Extract the (x, y) coordinate from the center of the cell holding the provided text.  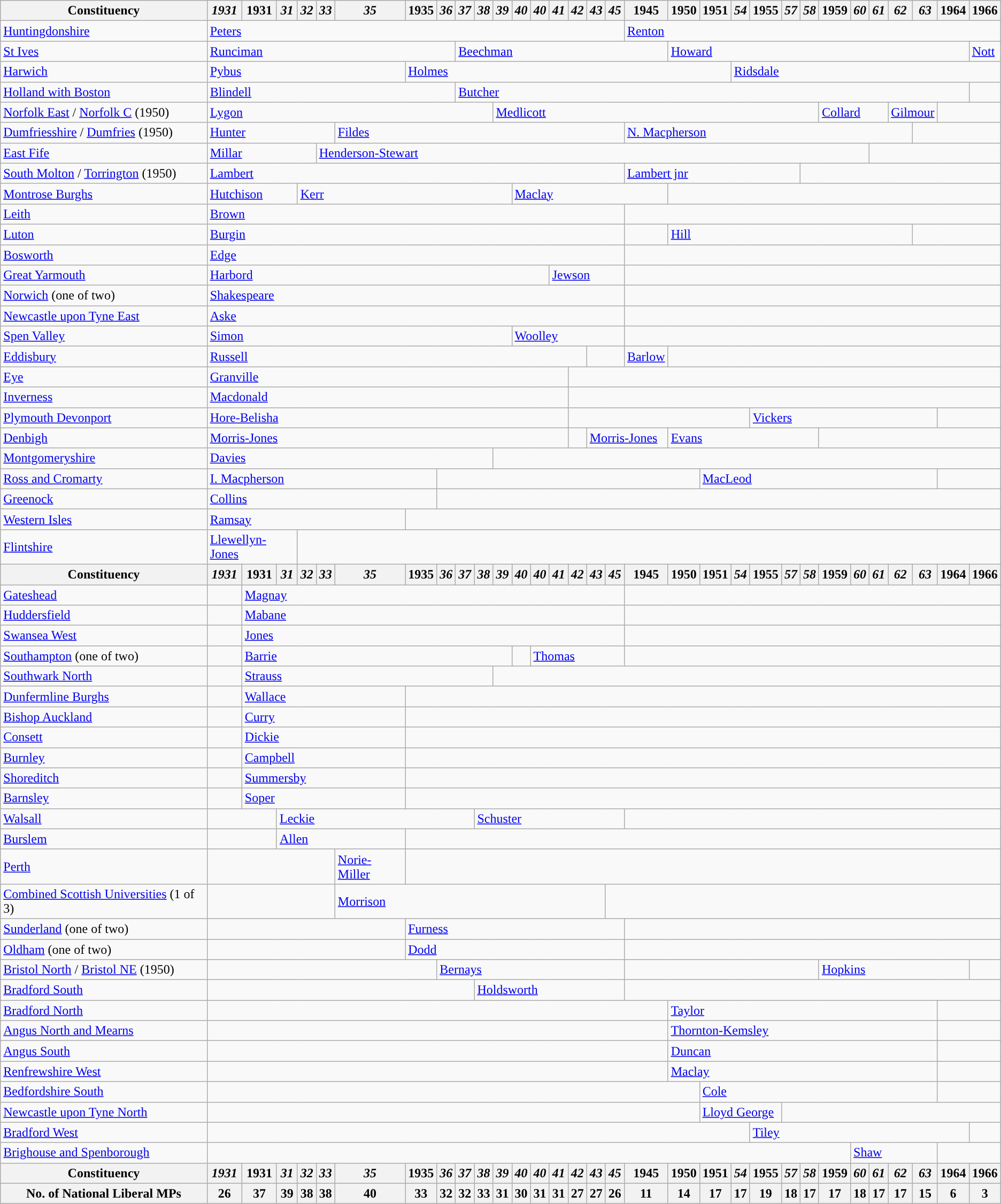
Holdsworth (549, 990)
Oldham (one of two) (104, 949)
Southwark North (104, 676)
Walsall (104, 819)
Furness (515, 929)
Burnley (104, 758)
6 (953, 1193)
Ross and Cromarty (104, 478)
Strauss (367, 676)
Bosworth (104, 255)
Jones (433, 636)
South Molton / Torrington (1950) (104, 173)
Edge (415, 255)
Barnsley (104, 798)
Evans (743, 438)
Bristol North / Bristol NE (1950) (104, 970)
Runciman (332, 51)
Barlow (646, 357)
Nott (985, 51)
Henderson-Stewart (592, 153)
Summersby (323, 778)
Combined Scottish Universities (1 of 3) (104, 901)
Swansea West (104, 636)
Perth (104, 866)
Leith (104, 214)
Shoreditch (104, 778)
Bernays (530, 970)
Huntingdonshire (104, 31)
Hore-Belisha (387, 418)
Fildes (479, 133)
Allen (341, 839)
Greenock (104, 499)
N. Macpherson (768, 133)
Angus South (104, 1051)
Brown (415, 214)
Luton (104, 234)
Norwich (one of two) (104, 296)
Duncan (803, 1051)
Soper (323, 798)
Pybus (306, 72)
Russell (397, 357)
Jewson (587, 275)
Shakespeare (415, 296)
Denbigh (104, 438)
Leckie (375, 819)
Mabane (433, 615)
Brighouse and Spenborough (104, 1153)
Burgin (415, 234)
Morrison (470, 901)
Magnay (433, 595)
Gateshead (104, 595)
Granville (387, 377)
Thornton-Kemsley (803, 1031)
Eddisbury (104, 357)
Collard (853, 112)
Cole (818, 1092)
Southampton (one of two) (104, 656)
MacLeod (818, 478)
14 (683, 1193)
Vickers (844, 418)
Llewellyn-Jones (252, 546)
Hopkins (894, 970)
East Fife (104, 153)
Bradford North (104, 1010)
19 (766, 1193)
I. Macpherson (322, 478)
Renton (812, 31)
Butcher (712, 92)
Wallace (323, 697)
Woolley (568, 336)
Hutchison (252, 194)
Holmes (568, 72)
3 (985, 1193)
Consett (104, 737)
Simon (359, 336)
Sunderland (one of two) (104, 929)
Lambert jnr (712, 173)
Bradford South (104, 990)
Ridsdale (866, 72)
11 (646, 1193)
Macdonald (387, 397)
Dumfriesshire / Dumfries (1950) (104, 133)
No. of National Liberal MPs (104, 1193)
Bradford West (104, 1132)
Barrie (376, 656)
Flintshire (104, 546)
Angus North and Mearns (104, 1031)
Lygon (350, 112)
Western Isles (104, 519)
Aske (415, 316)
Collins (322, 499)
Holland with Boston (104, 92)
Taylor (803, 1010)
Montgomeryshire (104, 458)
Newcastle upon Tyne East (104, 316)
Norfolk East / Norfolk C (1950) (104, 112)
Inverness (104, 397)
Peters (415, 31)
Dunfermline Burghs (104, 697)
Spen Valley (104, 336)
Blindell (332, 92)
Gilmour (913, 112)
Ramsay (306, 519)
Kerr (404, 194)
Lambert (415, 173)
Norie-Miller (370, 866)
Eye (104, 377)
Beechman (561, 51)
Davies (350, 458)
Renfrewshire West (104, 1071)
Huddersfield (104, 615)
Tiley (859, 1132)
Bishop Auckland (104, 717)
Thomas (577, 656)
Dodd (515, 949)
Plymouth Devonport (104, 418)
Hill (790, 234)
Harbord (378, 275)
Campbell (323, 758)
Medlicott (656, 112)
30 (521, 1193)
Schuster (549, 819)
Newcastle upon Tyne North (104, 1112)
Burslem (104, 839)
St Ives (104, 51)
Great Yarmouth (104, 275)
Shaw (894, 1153)
Dickie (323, 737)
Harwich (104, 72)
Millar (261, 153)
Montrose Burghs (104, 194)
15 (925, 1193)
Howard (818, 51)
Bedfordshire South (104, 1092)
Lloyd George (740, 1112)
Hunter (271, 133)
Curry (323, 717)
